Identify which cell holds the provided text, then report its (x, y) central coordinate. 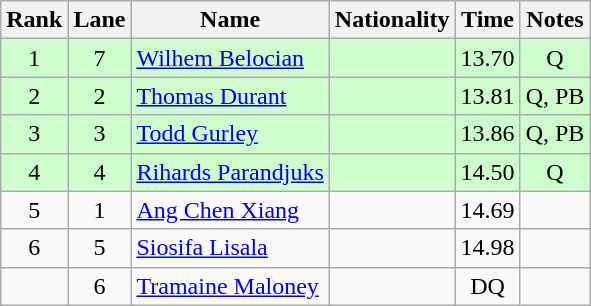
Rank (34, 20)
Name (230, 20)
13.70 (488, 58)
Ang Chen Xiang (230, 210)
13.86 (488, 134)
14.50 (488, 172)
Thomas Durant (230, 96)
14.69 (488, 210)
Time (488, 20)
Todd Gurley (230, 134)
Nationality (392, 20)
Wilhem Belocian (230, 58)
Lane (100, 20)
Rihards Parandjuks (230, 172)
DQ (488, 286)
Notes (555, 20)
Tramaine Maloney (230, 286)
7 (100, 58)
14.98 (488, 248)
Siosifa Lisala (230, 248)
13.81 (488, 96)
